Find where the given text appears and provide that cell's center as [X, Y] coordinate. 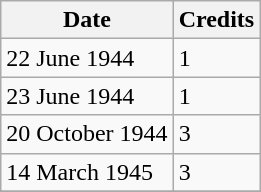
Credits [216, 20]
14 March 1945 [87, 172]
22 June 1944 [87, 58]
23 June 1944 [87, 96]
Date [87, 20]
20 October 1944 [87, 134]
